Detect which cell encompasses the target text, then output its (x, y) center coordinate. 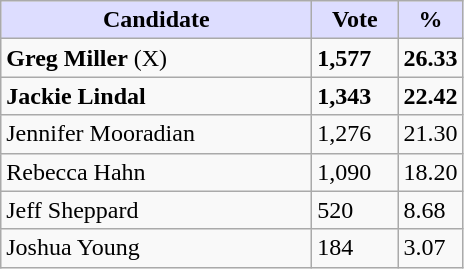
Rebecca Hahn (156, 172)
Candidate (156, 20)
22.42 (430, 96)
21.30 (430, 134)
8.68 (430, 210)
18.20 (430, 172)
1,577 (355, 58)
3.07 (430, 248)
Joshua Young (156, 248)
Greg Miller (X) (156, 58)
Jennifer Mooradian (156, 134)
Jeff Sheppard (156, 210)
1,090 (355, 172)
1,276 (355, 134)
184 (355, 248)
1,343 (355, 96)
% (430, 20)
Jackie Lindal (156, 96)
Vote (355, 20)
520 (355, 210)
26.33 (430, 58)
